Detect which cell encompasses the target text, then output its [X, Y] center coordinate. 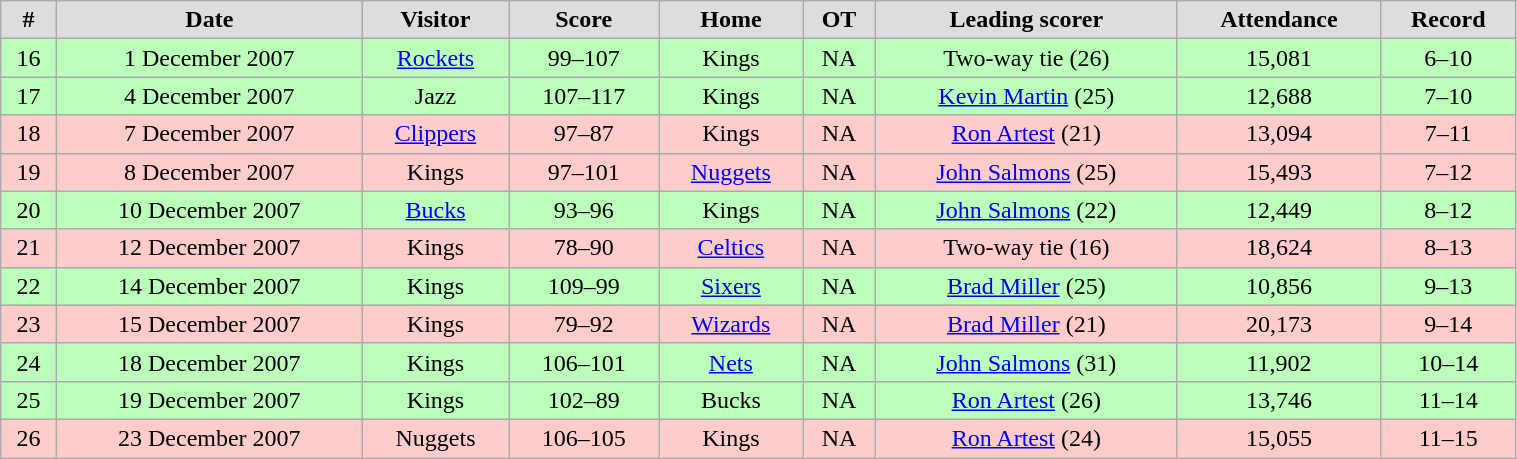
24 [28, 362]
Ron Artest (21) [1026, 134]
18,624 [1278, 248]
Attendance [1278, 20]
10–14 [1448, 362]
Clippers [435, 134]
9–13 [1448, 286]
78–90 [584, 248]
Brad Miller (25) [1026, 286]
7–12 [1448, 172]
Score [584, 20]
97–101 [584, 172]
7–10 [1448, 96]
8 December 2007 [209, 172]
7–11 [1448, 134]
Visitor [435, 20]
12,449 [1278, 210]
18 [28, 134]
1 December 2007 [209, 58]
OT [839, 20]
Kevin Martin (25) [1026, 96]
22 [28, 286]
Ron Artest (24) [1026, 438]
Celtics [731, 248]
10,856 [1278, 286]
John Salmons (31) [1026, 362]
79–92 [584, 324]
17 [28, 96]
23 December 2007 [209, 438]
John Salmons (22) [1026, 210]
109–99 [584, 286]
13,094 [1278, 134]
Date [209, 20]
John Salmons (25) [1026, 172]
15 December 2007 [209, 324]
Jazz [435, 96]
8–13 [1448, 248]
4 December 2007 [209, 96]
19 December 2007 [209, 400]
6–10 [1448, 58]
11–14 [1448, 400]
99–107 [584, 58]
Rockets [435, 58]
Brad Miller (21) [1026, 324]
107–117 [584, 96]
14 December 2007 [209, 286]
12,688 [1278, 96]
19 [28, 172]
Two-way tie (26) [1026, 58]
20,173 [1278, 324]
Record [1448, 20]
21 [28, 248]
97–87 [584, 134]
Sixers [731, 286]
20 [28, 210]
11,902 [1278, 362]
15,493 [1278, 172]
25 [28, 400]
106–105 [584, 438]
Nets [731, 362]
15,081 [1278, 58]
Home [731, 20]
10 December 2007 [209, 210]
93–96 [584, 210]
106–101 [584, 362]
18 December 2007 [209, 362]
102–89 [584, 400]
26 [28, 438]
11–15 [1448, 438]
# [28, 20]
16 [28, 58]
8–12 [1448, 210]
Ron Artest (26) [1026, 400]
7 December 2007 [209, 134]
Leading scorer [1026, 20]
12 December 2007 [209, 248]
9–14 [1448, 324]
23 [28, 324]
15,055 [1278, 438]
13,746 [1278, 400]
Wizards [731, 324]
Two-way tie (16) [1026, 248]
